Extract the [x, y] coordinate from the center of the cell holding the provided text.  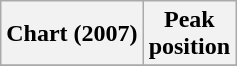
Peakposition [189, 34]
Chart (2007) [72, 34]
